Capture the cell that displays the provided text and extract its (X, Y) central coordinate. 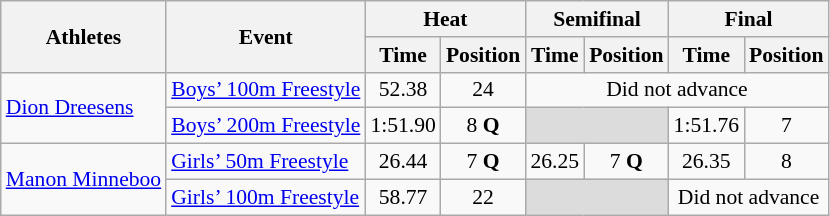
Girls’ 50m Freestyle (266, 162)
Boys’ 100m Freestyle (266, 90)
Dion Dreesens (84, 108)
Boys’ 200m Freestyle (266, 126)
Event (266, 36)
Athletes (84, 36)
26.25 (554, 162)
8 Q (483, 126)
58.77 (402, 197)
24 (483, 90)
1:51.90 (402, 126)
1:51.76 (706, 126)
52.38 (402, 90)
Semifinal (596, 19)
Heat (445, 19)
Final (749, 19)
7 (786, 126)
Girls’ 100m Freestyle (266, 197)
26.44 (402, 162)
22 (483, 197)
8 (786, 162)
Manon Minneboo (84, 180)
26.35 (706, 162)
